Scan for the cell matching the given text and deliver its (X, Y) coordinate at center. 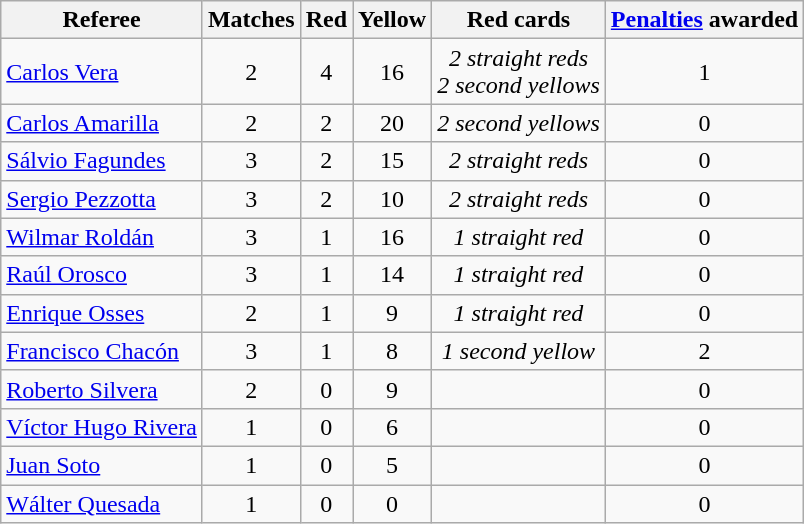
Penalties awarded (704, 20)
Carlos Amarilla (102, 123)
4 (326, 72)
1 second yellow (519, 351)
Enrique Osses (102, 313)
10 (392, 199)
15 (392, 161)
2 second yellows (519, 123)
Yellow (392, 20)
6 (392, 427)
14 (392, 275)
Juan Soto (102, 465)
Sergio Pezzotta (102, 199)
Roberto Silvera (102, 389)
20 (392, 123)
Francisco Chacón (102, 351)
Carlos Vera (102, 72)
Raúl Orosco (102, 275)
8 (392, 351)
Referee (102, 20)
Red cards (519, 20)
2 straight reds2 second yellows (519, 72)
Wilmar Roldán (102, 237)
Sálvio Fagundes (102, 161)
Víctor Hugo Rivera (102, 427)
Wálter Quesada (102, 503)
Red (326, 20)
5 (392, 465)
Matches (251, 20)
